Find where the given text appears and provide that cell's center as (x, y) coordinate. 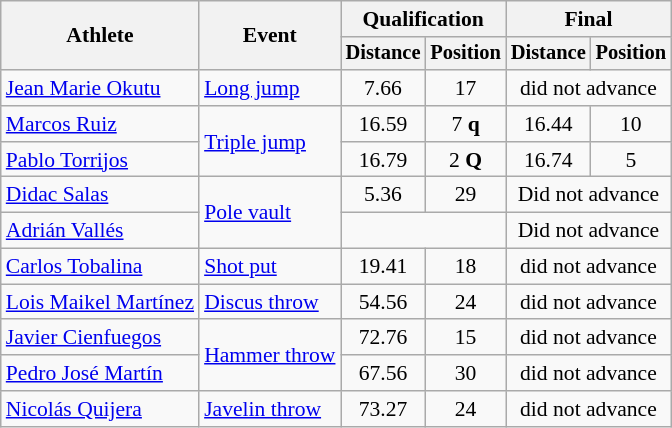
Final (588, 19)
19.41 (384, 267)
5 (631, 160)
Pole vault (270, 212)
17 (465, 88)
67.56 (384, 373)
10 (631, 124)
16.44 (548, 124)
Javier Cienfuegos (100, 338)
Pablo Torrijos (100, 160)
7 q (465, 124)
29 (465, 195)
15 (465, 338)
Adrián Vallés (100, 231)
5.36 (384, 195)
Athlete (100, 36)
Nicolás Quijera (100, 409)
Lois Maikel Martínez (100, 302)
73.27 (384, 409)
54.56 (384, 302)
Javelin throw (270, 409)
2 Q (465, 160)
Long jump (270, 88)
Didac Salas (100, 195)
16.59 (384, 124)
Carlos Tobalina (100, 267)
30 (465, 373)
Discus throw (270, 302)
Shot put (270, 267)
7.66 (384, 88)
18 (465, 267)
16.79 (384, 160)
16.74 (548, 160)
Event (270, 36)
Jean Marie Okutu (100, 88)
Hammer throw (270, 356)
Pedro José Martín (100, 373)
Marcos Ruiz (100, 124)
72.76 (384, 338)
Triple jump (270, 142)
Qualification (424, 19)
